From the cell containing the given text, extract its center point as (x, y) coordinate. 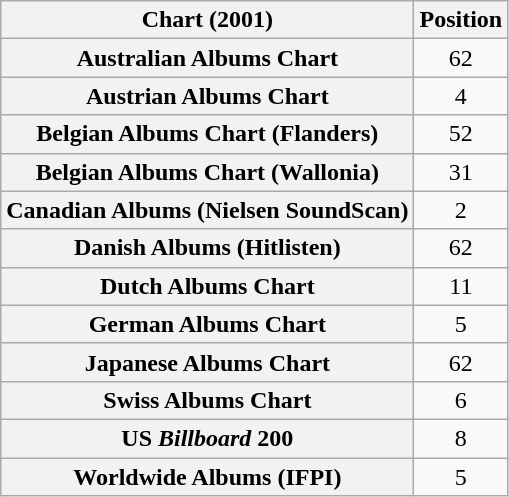
US Billboard 200 (208, 438)
31 (461, 172)
Australian Albums Chart (208, 58)
52 (461, 134)
2 (461, 210)
German Albums Chart (208, 324)
6 (461, 400)
8 (461, 438)
Danish Albums (Hitlisten) (208, 248)
Dutch Albums Chart (208, 286)
Belgian Albums Chart (Flanders) (208, 134)
Japanese Albums Chart (208, 362)
Belgian Albums Chart (Wallonia) (208, 172)
Position (461, 20)
11 (461, 286)
Canadian Albums (Nielsen SoundScan) (208, 210)
Worldwide Albums (IFPI) (208, 477)
Swiss Albums Chart (208, 400)
Austrian Albums Chart (208, 96)
4 (461, 96)
Chart (2001) (208, 20)
